Return the [x, y] coordinate for the center point of the cell that contains the specified text.  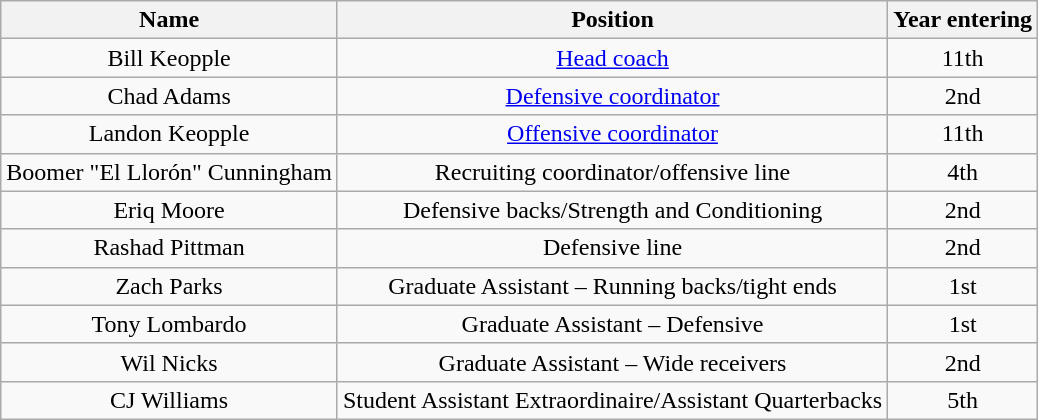
Position [612, 20]
Offensive coordinator [612, 134]
Zach Parks [170, 286]
Defensive coordinator [612, 96]
4th [963, 172]
Eriq Moore [170, 210]
Bill Keopple [170, 58]
Rashad Pittman [170, 248]
Graduate Assistant – Defensive [612, 324]
Defensive line [612, 248]
CJ Williams [170, 400]
Student Assistant Extraordinaire/Assistant Quarterbacks [612, 400]
Graduate Assistant – Running backs/tight ends [612, 286]
Graduate Assistant – Wide receivers [612, 362]
Wil Nicks [170, 362]
Tony Lombardo [170, 324]
Landon Keopple [170, 134]
Name [170, 20]
Chad Adams [170, 96]
Boomer "El Llorón" Cunningham [170, 172]
Recruiting coordinator/offensive line [612, 172]
5th [963, 400]
Year entering [963, 20]
Head coach [612, 58]
Defensive backs/Strength and Conditioning [612, 210]
